Return [X, Y] of the center of cell containing provided text 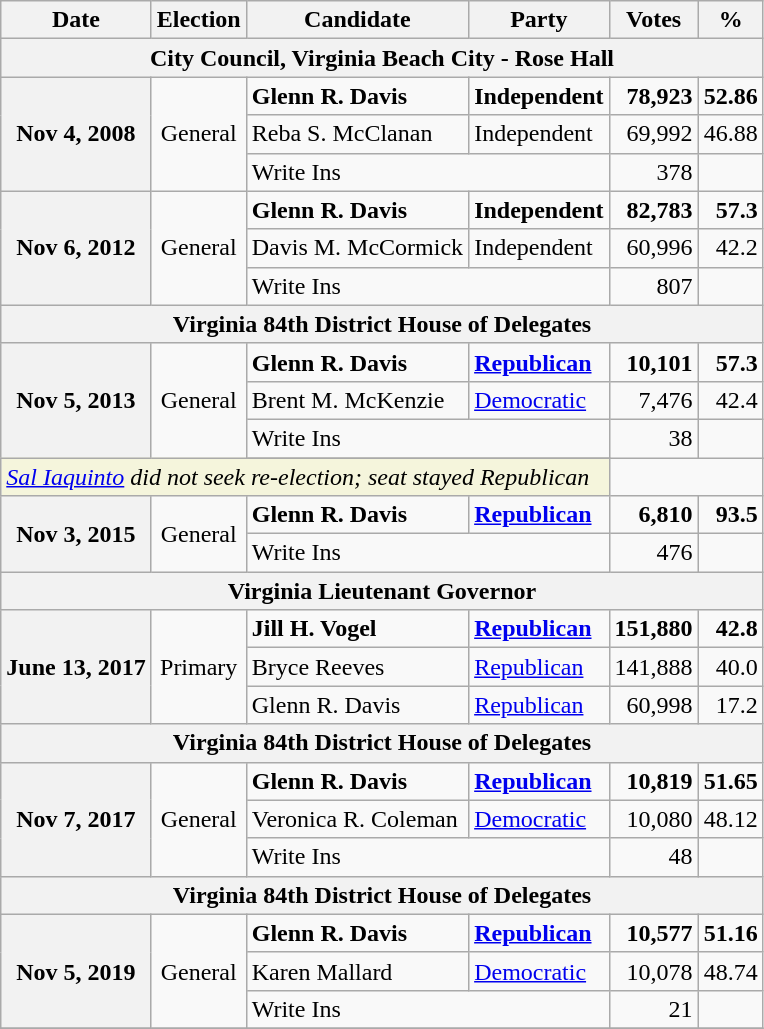
Votes [654, 20]
Davis M. McCormick [357, 248]
476 [654, 553]
Nov 3, 2015 [76, 534]
48.74 [730, 971]
Bryce Reeves [357, 667]
141,888 [654, 667]
Nov 5, 2013 [76, 400]
42.2 [730, 248]
48.12 [730, 819]
Karen Mallard [357, 971]
Sal Iaquinto did not seek re-election; seat stayed Republican [305, 477]
Brent M. McKenzie [357, 400]
6,810 [654, 515]
7,476 [654, 400]
Veronica R. Coleman [357, 819]
June 13, 2017 [76, 667]
40.0 [730, 667]
Election [198, 20]
51.65 [730, 781]
Party [539, 20]
Nov 5, 2019 [76, 971]
82,783 [654, 210]
Nov 4, 2008 [76, 134]
42.8 [730, 629]
93.5 [730, 515]
Primary [198, 667]
City Council, Virginia Beach City - Rose Hall [382, 58]
Date [76, 20]
% [730, 20]
46.88 [730, 134]
51.16 [730, 933]
378 [654, 172]
38 [654, 438]
Nov 7, 2017 [76, 819]
Reba S. McClanan [357, 134]
48 [654, 857]
60,998 [654, 705]
10,078 [654, 971]
42.4 [730, 400]
78,923 [654, 96]
17.2 [730, 705]
Nov 6, 2012 [76, 248]
Candidate [357, 20]
21 [654, 1009]
Virginia Lieutenant Governor [382, 591]
10,577 [654, 933]
807 [654, 286]
151,880 [654, 629]
10,080 [654, 819]
Jill H. Vogel [357, 629]
10,101 [654, 362]
52.86 [730, 96]
69,992 [654, 134]
60,996 [654, 248]
10,819 [654, 781]
